Determine the [x, y] coordinate at the center of the cell enclosing the given text.  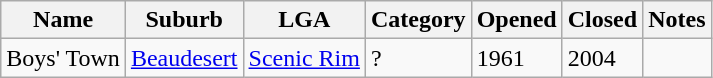
Name [64, 20]
2004 [602, 58]
LGA [304, 20]
Beaudesert [184, 58]
1961 [516, 58]
Category [418, 20]
Boys' Town [64, 58]
Suburb [184, 20]
Scenic Rim [304, 58]
Opened [516, 20]
? [418, 58]
Notes [677, 20]
Closed [602, 20]
